Pinpoint the cell where the given text exists, returning its (x, y) midpoint coordinate. 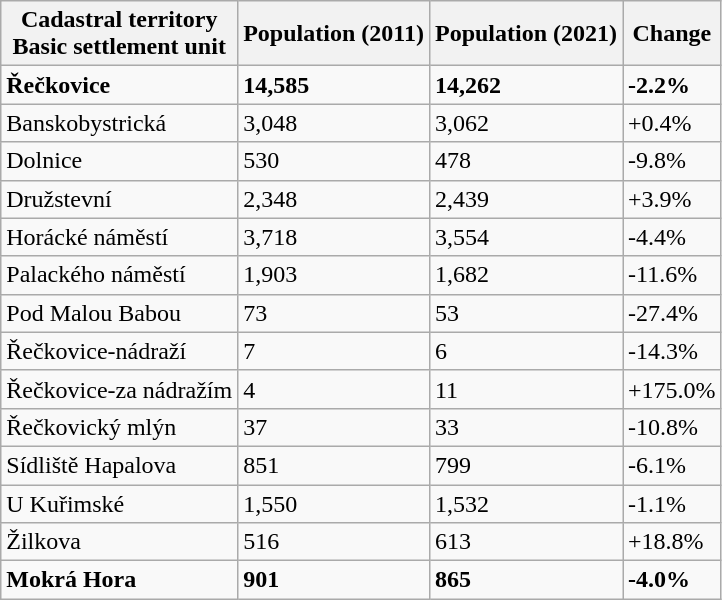
478 (526, 161)
-6.1% (672, 465)
1,550 (334, 503)
-27.4% (672, 313)
1,903 (334, 275)
Banskobystrická (120, 123)
53 (526, 313)
-2.2% (672, 85)
-9.8% (672, 161)
+175.0% (672, 389)
851 (334, 465)
2,439 (526, 199)
Population (2021) (526, 34)
Dolnice (120, 161)
Družstevní (120, 199)
530 (334, 161)
Řečkovický mlýn (120, 427)
6 (526, 351)
+0.4% (672, 123)
3,718 (334, 237)
Řečkovice-za nádražím (120, 389)
Palackého náměstí (120, 275)
Sídliště Hapalova (120, 465)
1,682 (526, 275)
14,585 (334, 85)
33 (526, 427)
865 (526, 580)
Change (672, 34)
Řečkovice (120, 85)
Cadastral territoryBasic settlement unit (120, 34)
1,532 (526, 503)
613 (526, 542)
+3.9% (672, 199)
Žilkova (120, 542)
Pod Malou Babou (120, 313)
14,262 (526, 85)
3,048 (334, 123)
-11.6% (672, 275)
-4.0% (672, 580)
-14.3% (672, 351)
+18.8% (672, 542)
Population (2011) (334, 34)
516 (334, 542)
-10.8% (672, 427)
2,348 (334, 199)
U Kuřimské (120, 503)
7 (334, 351)
Horácké náměstí (120, 237)
901 (334, 580)
4 (334, 389)
37 (334, 427)
-1.1% (672, 503)
73 (334, 313)
3,062 (526, 123)
11 (526, 389)
799 (526, 465)
3,554 (526, 237)
Řečkovice-nádraží (120, 351)
-4.4% (672, 237)
Mokrá Hora (120, 580)
